Determine the [x, y] coordinate at the center of the cell enclosing the given text.  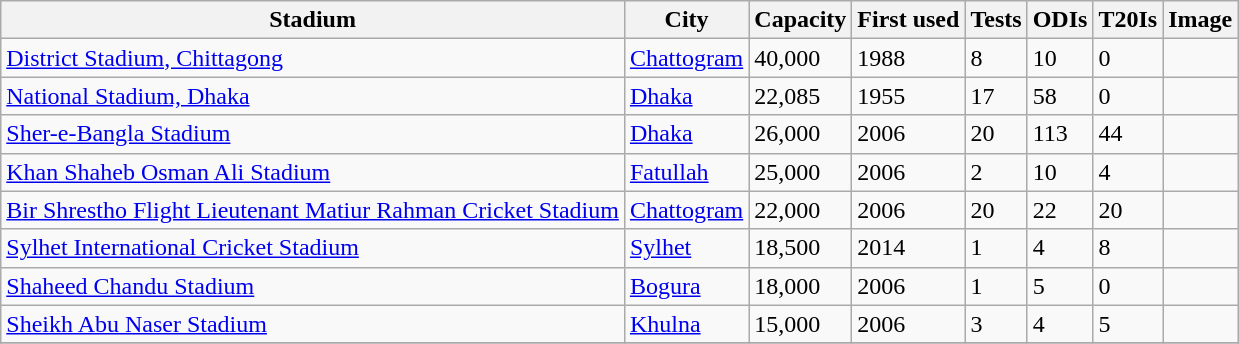
National Stadium, Dhaka [313, 96]
Image [1200, 20]
2 [996, 172]
22 [1060, 210]
ODIs [1060, 20]
26,000 [800, 134]
Shaheed Chandu Stadium [313, 286]
44 [1128, 134]
Tests [996, 20]
25,000 [800, 172]
Bogura [686, 286]
17 [996, 96]
Sylhet International Cricket Stadium [313, 248]
Sylhet [686, 248]
113 [1060, 134]
First used [908, 20]
District Stadium, Chittagong [313, 58]
1955 [908, 96]
58 [1060, 96]
1988 [908, 58]
18,000 [800, 286]
40,000 [800, 58]
Sheikh Abu Naser Stadium [313, 324]
3 [996, 324]
18,500 [800, 248]
T20Is [1128, 20]
Sher-e-Bangla Stadium [313, 134]
Capacity [800, 20]
Fatullah [686, 172]
City [686, 20]
15,000 [800, 324]
Stadium [313, 20]
Khan Shaheb Osman Ali Stadium [313, 172]
22,085 [800, 96]
Bir Shrestho Flight Lieutenant Matiur Rahman Cricket Stadium [313, 210]
2014 [908, 248]
Khulna [686, 324]
22,000 [800, 210]
